Scan for the cell matching the given text and deliver its [X, Y] coordinate at center. 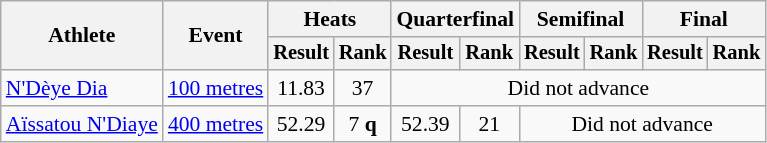
7 q [363, 124]
Aïssatou N'Diaye [82, 124]
Athlete [82, 36]
Heats [330, 19]
37 [363, 88]
Quarterfinal [455, 19]
Final [704, 19]
52.29 [301, 124]
400 metres [216, 124]
100 metres [216, 88]
N'Dèye Dia [82, 88]
21 [489, 124]
Event [216, 36]
52.39 [425, 124]
Semifinal [580, 19]
11.83 [301, 88]
